For the text-containing cell, return its midpoint in [X, Y] coordinate format. 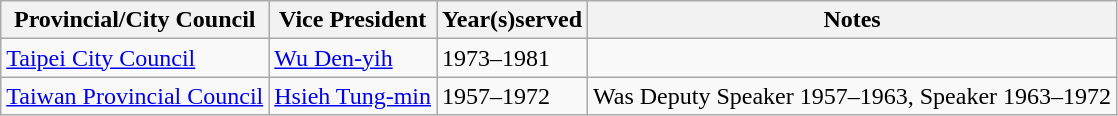
1957–1972 [512, 96]
Notes [852, 20]
Year(s)served [512, 20]
Taipei City Council [135, 58]
Provincial/City Council [135, 20]
1973–1981 [512, 58]
Wu Den-yih [353, 58]
Taiwan Provincial Council [135, 96]
Hsieh Tung-min [353, 96]
Was Deputy Speaker 1957–1963, Speaker 1963–1972 [852, 96]
Vice President [353, 20]
